Scan for the cell matching the given text and deliver its [x, y] coordinate at center. 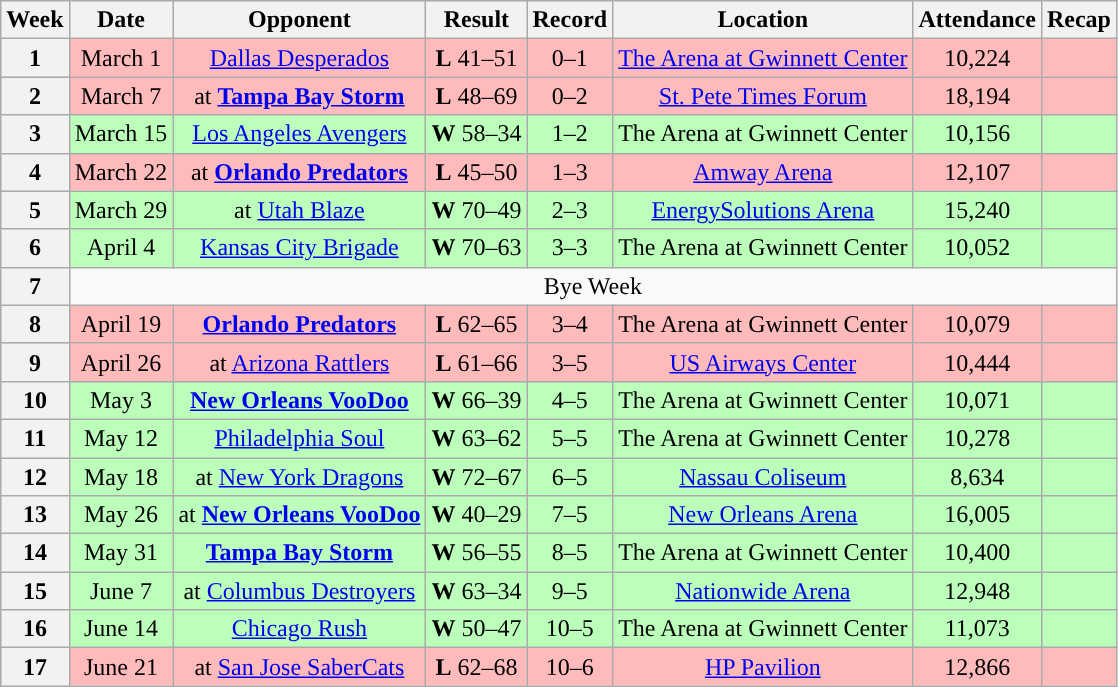
12,866 [977, 667]
L 62–65 [476, 324]
4 [35, 172]
Location [763, 20]
St. Pete Times Forum [763, 96]
4–5 [570, 400]
April 4 [121, 248]
6–5 [570, 477]
16 [35, 629]
10–5 [570, 629]
June 14 [121, 629]
Week [35, 20]
at Utah Blaze [300, 210]
3–3 [570, 248]
L 41–51 [476, 58]
12 [35, 477]
Attendance [977, 20]
Recap [1078, 20]
HP Pavilion [763, 667]
8–5 [570, 553]
March 22 [121, 172]
12,948 [977, 591]
New Orleans Arena [763, 515]
New Orleans VooDoo [300, 400]
W 56–55 [476, 553]
May 18 [121, 477]
10,156 [977, 134]
Nationwide Arena [763, 591]
16,005 [977, 515]
10,052 [977, 248]
March 29 [121, 210]
W 50–47 [476, 629]
10,224 [977, 58]
11 [35, 438]
17 [35, 667]
June 7 [121, 591]
May 3 [121, 400]
13 [35, 515]
Date [121, 20]
at Orlando Predators [300, 172]
9–5 [570, 591]
L 45–50 [476, 172]
10,278 [977, 438]
10–6 [570, 667]
March 7 [121, 96]
Kansas City Brigade [300, 248]
W 58–34 [476, 134]
W 70–49 [476, 210]
Nassau Coliseum [763, 477]
at New Orleans VooDoo [300, 515]
March 15 [121, 134]
June 21 [121, 667]
at Tampa Bay Storm [300, 96]
3–5 [570, 362]
6 [35, 248]
15,240 [977, 210]
10 [35, 400]
May 31 [121, 553]
W 63–62 [476, 438]
Bye Week [592, 286]
W 72–67 [476, 477]
10,071 [977, 400]
May 26 [121, 515]
2 [35, 96]
3 [35, 134]
L 48–69 [476, 96]
9 [35, 362]
1–3 [570, 172]
5–5 [570, 438]
10,444 [977, 362]
2–3 [570, 210]
L 61–66 [476, 362]
April 19 [121, 324]
Tampa Bay Storm [300, 553]
at San Jose SaberCats [300, 667]
10,400 [977, 553]
8 [35, 324]
Result [476, 20]
Dallas Desperados [300, 58]
12,107 [977, 172]
March 1 [121, 58]
W 66–39 [476, 400]
1–2 [570, 134]
Chicago Rush [300, 629]
0–2 [570, 96]
Opponent [300, 20]
April 26 [121, 362]
8,634 [977, 477]
1 [35, 58]
11,073 [977, 629]
Amway Arena [763, 172]
Philadelphia Soul [300, 438]
L 62–68 [476, 667]
May 12 [121, 438]
US Airways Center [763, 362]
at New York Dragons [300, 477]
EnergySolutions Arena [763, 210]
0–1 [570, 58]
W 70–63 [476, 248]
10,079 [977, 324]
7–5 [570, 515]
14 [35, 553]
Record [570, 20]
5 [35, 210]
at Arizona Rattlers [300, 362]
W 40–29 [476, 515]
7 [35, 286]
18,194 [977, 96]
W 63–34 [476, 591]
at Columbus Destroyers [300, 591]
Los Angeles Avengers [300, 134]
3–4 [570, 324]
15 [35, 591]
Orlando Predators [300, 324]
